Identify which cell holds the provided text, then report its [x, y] central coordinate. 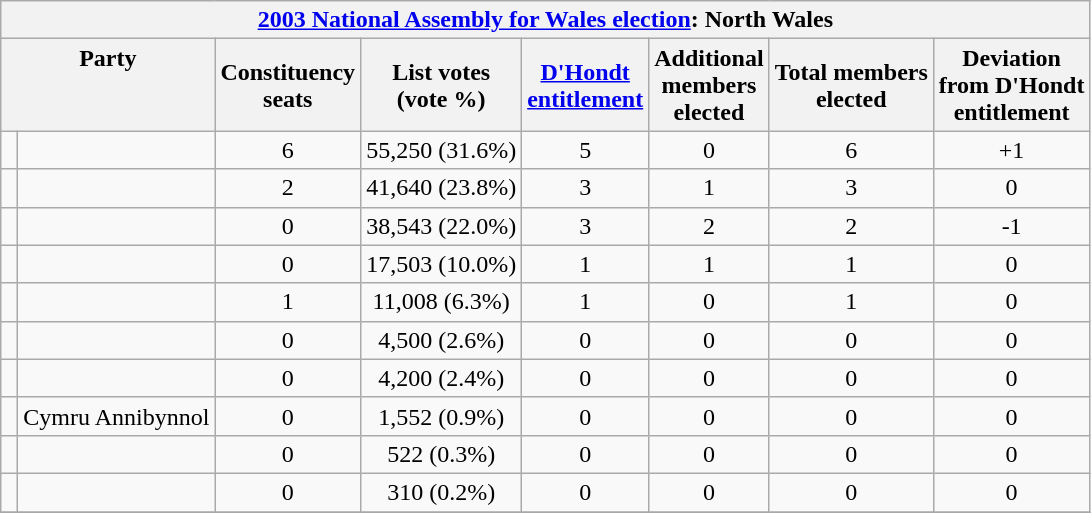
Cymru Annibynnol [116, 416]
D'Hondtentitlement [586, 85]
Additionalmemberselected [709, 85]
2003 National Assembly for Wales election: North Wales [546, 20]
Constituencyseats [288, 85]
4,200 (2.4%) [442, 378]
38,543 (22.0%) [442, 226]
List votes(vote %) [442, 85]
55,250 (31.6%) [442, 150]
Deviationfrom D'Hondtentitlement [1012, 85]
-1 [1012, 226]
Party [108, 85]
17,503 (10.0%) [442, 264]
1,552 (0.9%) [442, 416]
4,500 (2.6%) [442, 340]
522 (0.3%) [442, 454]
41,640 (23.8%) [442, 188]
+1 [1012, 150]
5 [586, 150]
310 (0.2%) [442, 492]
Total memberselected [851, 85]
11,008 (6.3%) [442, 302]
